For the text-containing cell, return its midpoint in (X, Y) coordinate format. 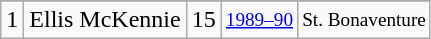
15 (204, 20)
1 (12, 20)
St. Bonaventure (364, 20)
1989–90 (259, 20)
Ellis McKennie (105, 20)
